Locate the cell with the specified text and output its [x, y] center coordinate. 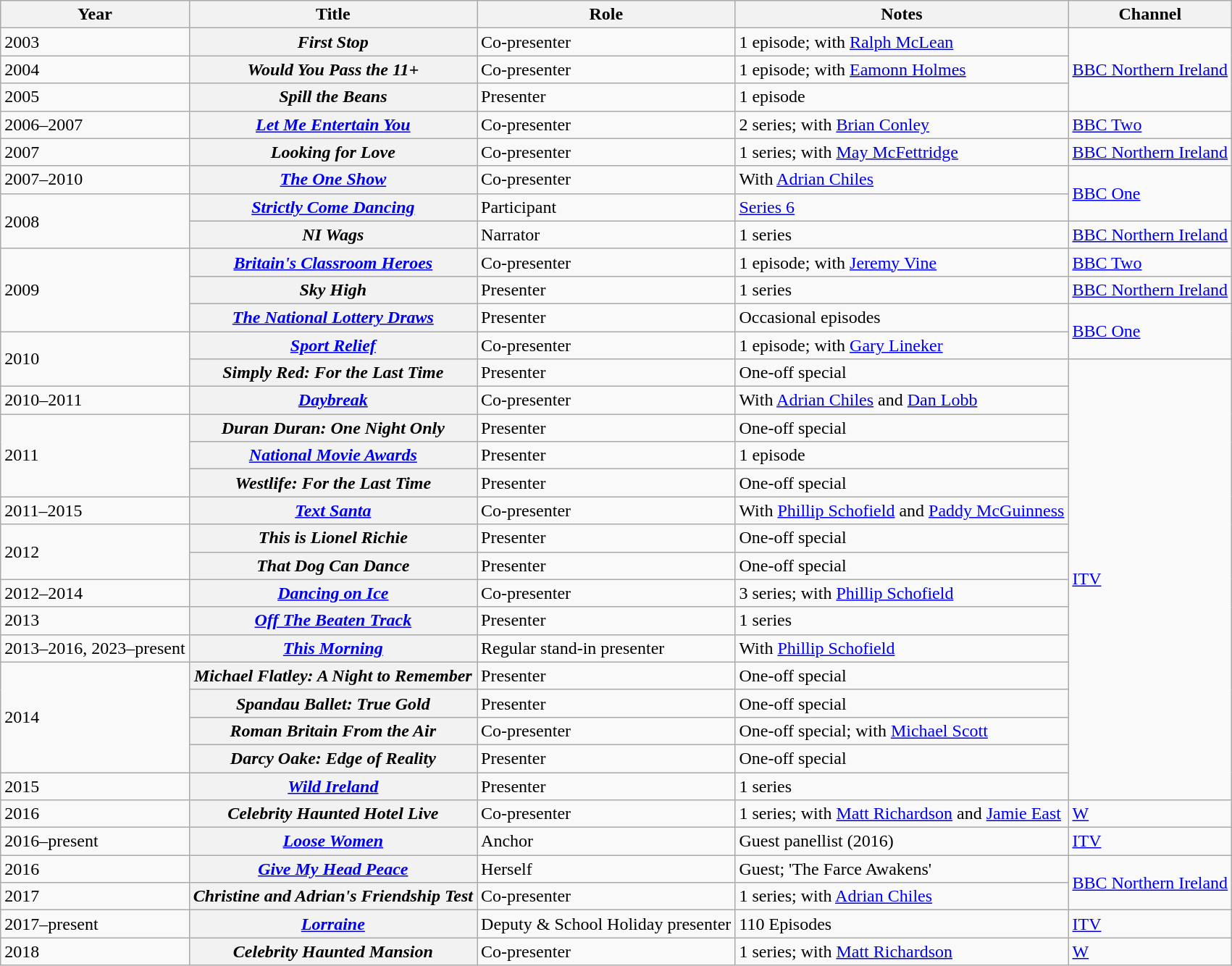
1 series; with May McFettridge [902, 152]
2017 [95, 896]
Give My Head Peace [333, 869]
NI Wags [333, 235]
Loose Women [333, 841]
That Dog Can Dance [333, 566]
2013–2016, 2023–present [95, 648]
2010–2011 [95, 400]
With Phillip Schofield [902, 648]
2018 [95, 952]
Herself [606, 869]
1 episode; with Jeremy Vine [902, 262]
Duran Duran: One Night Only [333, 428]
2011–2015 [95, 511]
Role [606, 14]
One-off special; with Michael Scott [902, 731]
1 episode; with Ralph McLean [902, 42]
2006–2007 [95, 125]
Sport Relief [333, 345]
Notes [902, 14]
This Morning [333, 648]
1 episode; with Gary Lineker [902, 345]
Series 6 [902, 207]
2012–2014 [95, 593]
2011 [95, 455]
2008 [95, 221]
Christine and Adrian's Friendship Test [333, 896]
Channel [1150, 14]
2013 [95, 621]
Celebrity Haunted Hotel Live [333, 814]
Celebrity Haunted Mansion [333, 952]
Occasional episodes [902, 317]
Spill the Beans [333, 97]
Let Me Entertain You [333, 125]
Westlife: For the Last Time [333, 483]
2003 [95, 42]
2014 [95, 717]
With Adrian Chiles [902, 180]
110 Episodes [902, 924]
Guest; 'The Farce Awakens' [902, 869]
Dancing on Ice [333, 593]
1 episode; with Eamonn Holmes [902, 70]
2015 [95, 786]
Year [95, 14]
Off The Beaten Track [333, 621]
2004 [95, 70]
With Phillip Schofield and Paddy McGuinness [902, 511]
2010 [95, 359]
Narrator [606, 235]
Would You Pass the 11+ [333, 70]
National Movie Awards [333, 455]
1 series; with Matt Richardson [902, 952]
Anchor [606, 841]
2009 [95, 290]
Wild Ireland [333, 786]
1 series; with Adrian Chiles [902, 896]
Strictly Come Dancing [333, 207]
Participant [606, 207]
Sky High [333, 290]
Simply Red: For the Last Time [333, 373]
2007 [95, 152]
2 series; with Brian Conley [902, 125]
Title [333, 14]
Britain's Classroom Heroes [333, 262]
First Stop [333, 42]
With Adrian Chiles and Dan Lobb [902, 400]
2012 [95, 552]
Text Santa [333, 511]
Guest panellist (2016) [902, 841]
2017–present [95, 924]
2016–present [95, 841]
1 series; with Matt Richardson and Jamie East [902, 814]
This is Lionel Richie [333, 538]
Michael Flatley: A Night to Remember [333, 676]
The One Show [333, 180]
Spandau Ballet: True Gold [333, 703]
2005 [95, 97]
Deputy & School Holiday presenter [606, 924]
Roman Britain From the Air [333, 731]
Daybreak [333, 400]
Lorraine [333, 924]
3 series; with Phillip Schofield [902, 593]
Regular stand-in presenter [606, 648]
The National Lottery Draws [333, 317]
Looking for Love [333, 152]
Darcy Oake: Edge of Reality [333, 758]
2007–2010 [95, 180]
